Determine the (X, Y) coordinate at the center of the cell enclosing the given text.  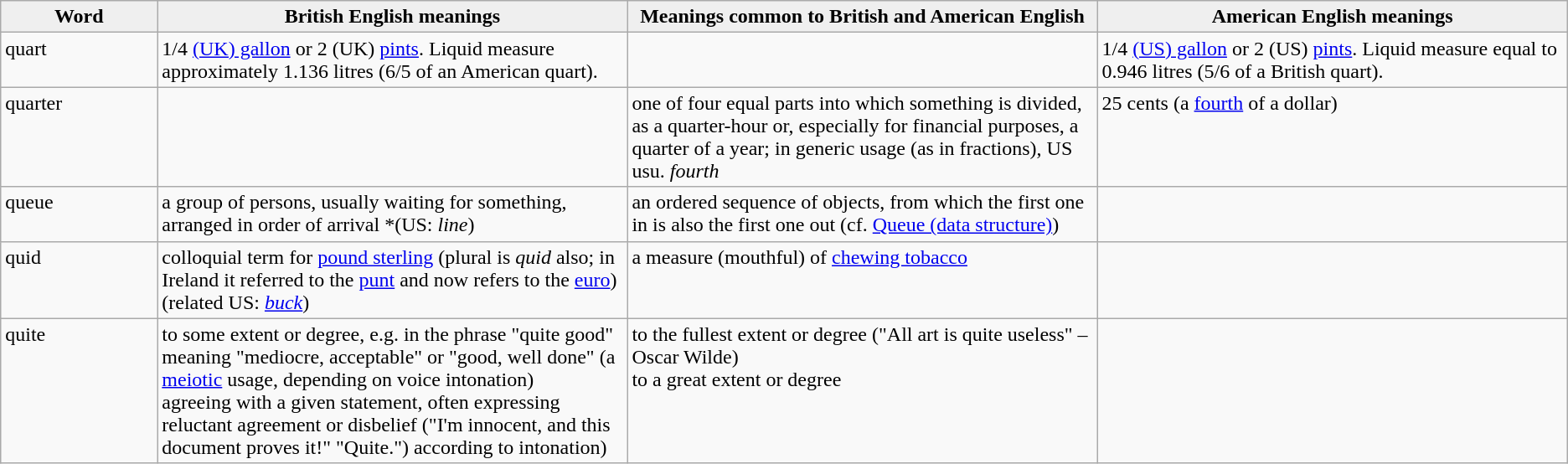
queue (79, 214)
quite (79, 390)
an ordered sequence of objects, from which the first one in is also the first one out (cf. Queue (data structure)) (863, 214)
a measure (mouthful) of chewing tobacco (863, 280)
British English meanings (392, 17)
1/4 (US) gallon or 2 (US) pints. Liquid measure equal to 0.946 litres (5/6 of a British quart). (1332, 60)
colloquial term for pound sterling (plural is quid also; in Ireland it referred to the punt and now refers to the euro) (related US: buck) (392, 280)
quarter (79, 137)
quid (79, 280)
to the fullest extent or degree ("All art is quite useless" – Oscar Wilde)to a great extent or degree (863, 390)
1/4 (UK) gallon or 2 (UK) pints. Liquid measure approximately 1.136 litres (6/5 of an American quart). (392, 60)
Word (79, 17)
American English meanings (1332, 17)
Meanings common to British and American English (863, 17)
quart (79, 60)
a group of persons, usually waiting for something, arranged in order of arrival *(US: line) (392, 214)
25 cents (a fourth of a dollar) (1332, 137)
